Return the [x, y] coordinate for the center point of the cell that contains the specified text.  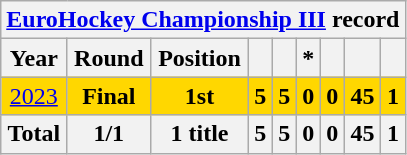
EuroHockey Championship III record [203, 20]
* [308, 58]
1 title [200, 134]
Final [109, 96]
1/1 [109, 134]
Total [34, 134]
Round [109, 58]
1st [200, 96]
Year [34, 58]
2023 [34, 96]
Position [200, 58]
